Capture the cell that displays the provided text and extract its [x, y] central coordinate. 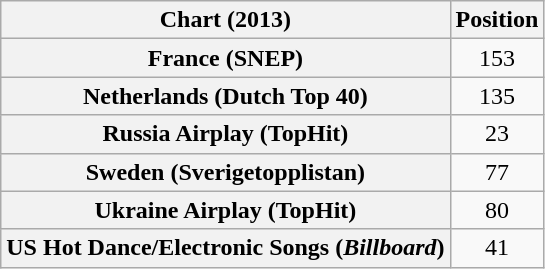
153 [497, 58]
41 [497, 248]
Russia Airplay (TopHit) [226, 134]
France (SNEP) [226, 58]
23 [497, 134]
Netherlands (Dutch Top 40) [226, 96]
Sweden (Sverigetopplistan) [226, 172]
US Hot Dance/Electronic Songs (Billboard) [226, 248]
Chart (2013) [226, 20]
Ukraine Airplay (TopHit) [226, 210]
77 [497, 172]
80 [497, 210]
Position [497, 20]
135 [497, 96]
